Pinpoint the cell where the given text exists, returning its [X, Y] midpoint coordinate. 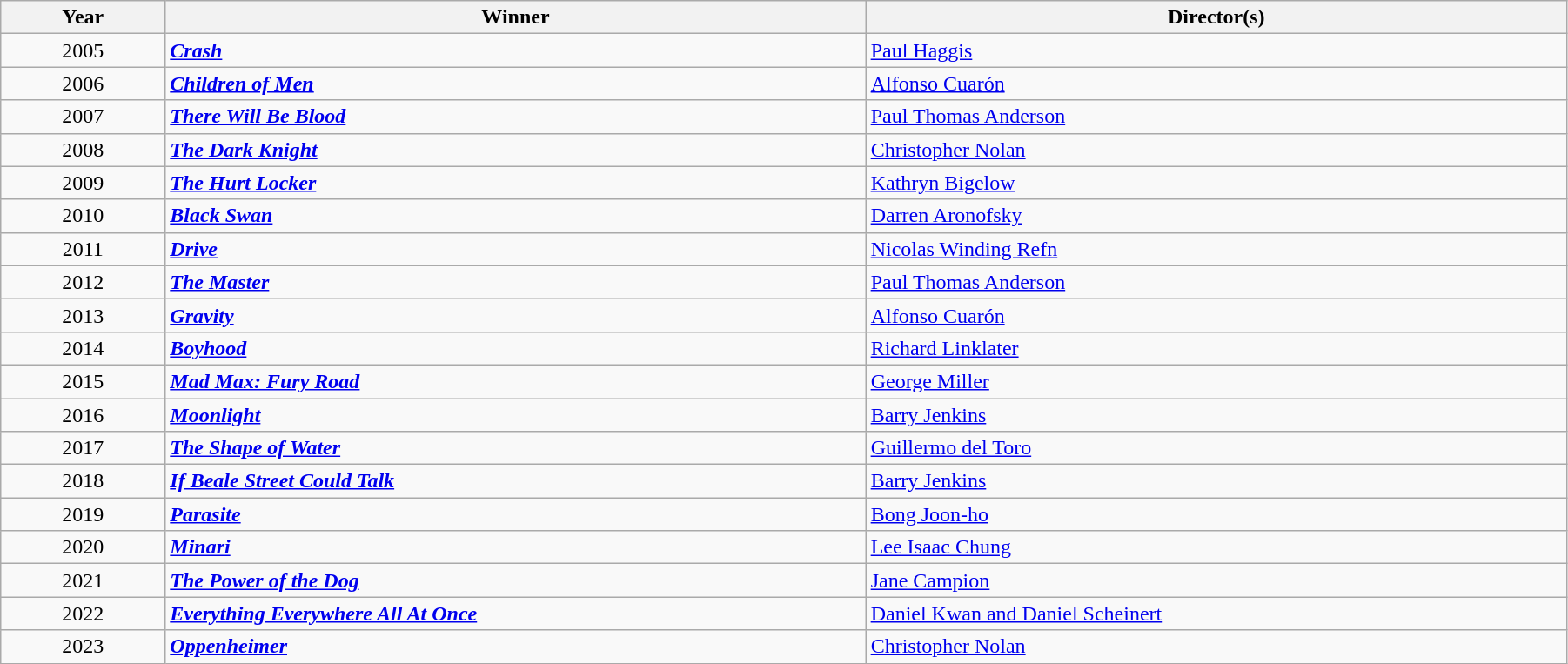
Minari [515, 547]
2016 [84, 415]
Richard Linklater [1216, 348]
Boyhood [515, 348]
2008 [84, 150]
Kathryn Bigelow [1216, 183]
Lee Isaac Chung [1216, 547]
Darren Aronofsky [1216, 216]
2020 [84, 547]
Daniel Kwan and Daniel Scheinert [1216, 614]
2015 [84, 381]
2014 [84, 348]
2009 [84, 183]
2022 [84, 614]
The Hurt Locker [515, 183]
2012 [84, 282]
2019 [84, 514]
2011 [84, 249]
Jane Campion [1216, 580]
Crash [515, 50]
Everything Everywhere All At Once [515, 614]
Mad Max: Fury Road [515, 381]
2017 [84, 448]
Paul Haggis [1216, 50]
The Master [515, 282]
Bong Joon-ho [1216, 514]
Guillermo del Toro [1216, 448]
Year [84, 17]
Drive [515, 249]
Moonlight [515, 415]
If Beale Street Could Talk [515, 481]
2005 [84, 50]
The Dark Knight [515, 150]
2006 [84, 84]
2007 [84, 117]
Director(s) [1216, 17]
Parasite [515, 514]
2010 [84, 216]
Gravity [515, 315]
2021 [84, 580]
2023 [84, 647]
Black Swan [515, 216]
The Power of the Dog [515, 580]
There Will Be Blood [515, 117]
2018 [84, 481]
Oppenheimer [515, 647]
2013 [84, 315]
Nicolas Winding Refn [1216, 249]
Children of Men [515, 84]
George Miller [1216, 381]
Winner [515, 17]
The Shape of Water [515, 448]
